For the text-containing cell, return its midpoint in [x, y] coordinate format. 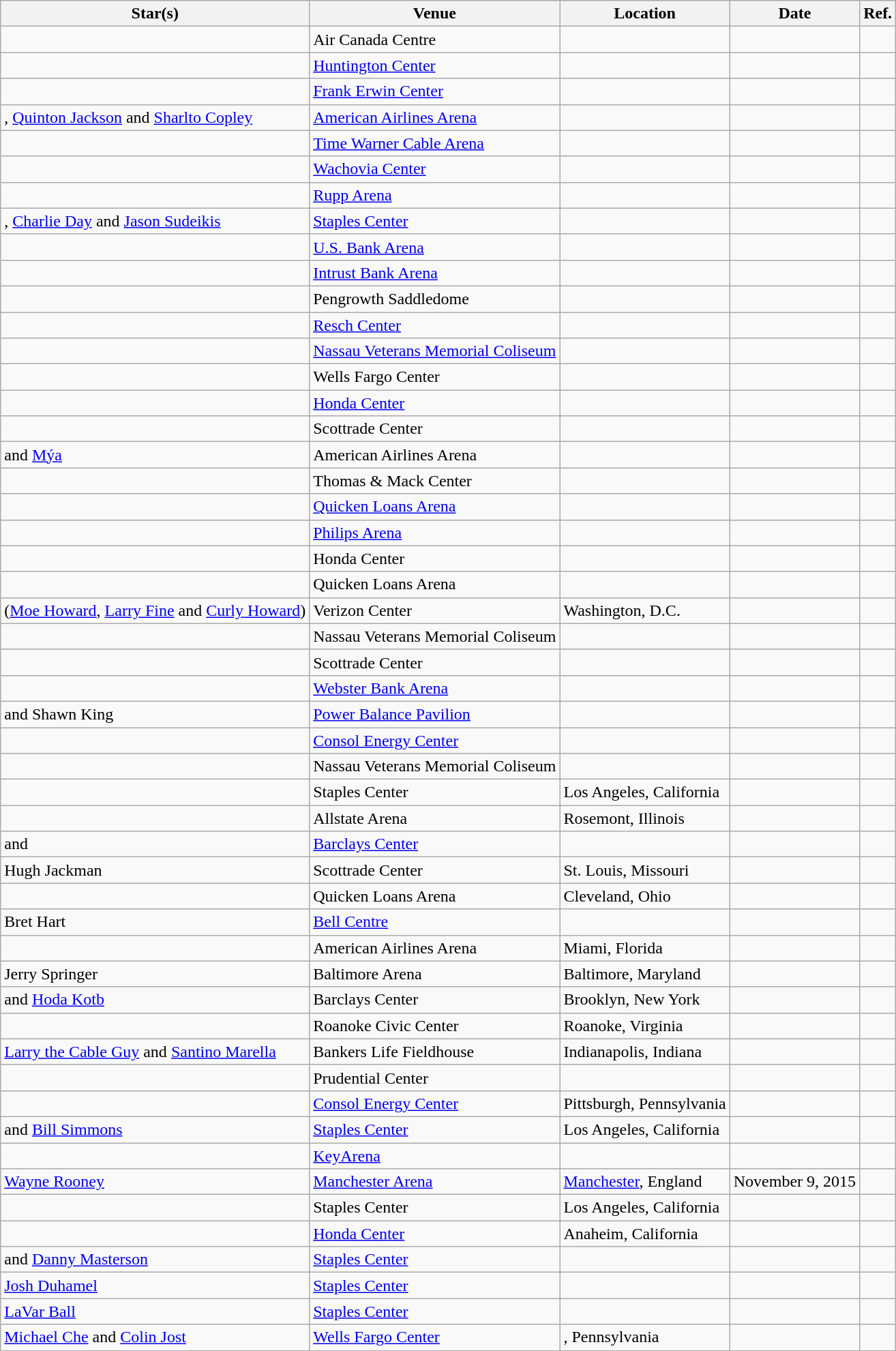
and Mýa [155, 455]
Bankers Life Fieldhouse [435, 1052]
Washington, D.C. [645, 610]
Wayne Rooney [155, 1182]
Thomas & Mack Center [435, 481]
Baltimore, Maryland [645, 974]
Venue [435, 14]
Indianapolis, Indiana [645, 1052]
Power Balance Pavilion [435, 714]
Rosemont, Illinois [645, 818]
, Charlie Day and Jason Sudeikis [155, 221]
Date [794, 14]
(Moe Howard, Larry Fine and Curly Howard) [155, 610]
and Bill Simmons [155, 1129]
Ref. [878, 14]
Manchester, England [645, 1182]
Roanoke, Virginia [645, 1026]
Star(s) [155, 14]
Bret Hart [155, 922]
Intrust Bank Arena [435, 273]
Time Warner Cable Arena [435, 143]
Philips Arena [435, 533]
Wachovia Center [435, 169]
St. Louis, Missouri [645, 870]
, Pennsylvania [645, 1337]
Manchester Arena [435, 1182]
Hugh Jackman [155, 870]
Josh Duhamel [155, 1286]
Resch Center [435, 325]
U.S. Bank Arena [435, 247]
Location [645, 14]
Jerry Springer [155, 974]
Anaheim, California [645, 1234]
Pengrowth Saddledome [435, 299]
Brooklyn, New York [645, 1000]
Bell Centre [435, 922]
Webster Bank Arena [435, 688]
Baltimore Arena [435, 974]
Allstate Arena [435, 818]
Prudential Center [435, 1078]
and [155, 844]
and Danny Masterson [155, 1260]
Verizon Center [435, 610]
Michael Che and Colin Jost [155, 1337]
KeyArena [435, 1156]
Pittsburgh, Pennsylvania [645, 1103]
Roanoke Civic Center [435, 1026]
Cleveland, Ohio [645, 896]
and Hoda Kotb [155, 1000]
November 9, 2015 [794, 1182]
Rupp Arena [435, 195]
Frank Erwin Center [435, 91]
Huntington Center [435, 65]
and Shawn King [155, 714]
Air Canada Centre [435, 40]
LaVar Ball [155, 1311]
Miami, Florida [645, 948]
, Quinton Jackson and Sharlto Copley [155, 117]
Larry the Cable Guy and Santino Marella [155, 1052]
